Determine the [X, Y] coordinate at the center of the cell enclosing the given text.  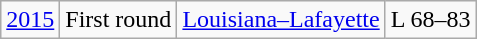
L 68–83 [430, 20]
First round [118, 20]
Louisiana–Lafayette [281, 20]
2015 [30, 20]
